Extract the (X, Y) coordinate from the center of the cell holding the provided text.  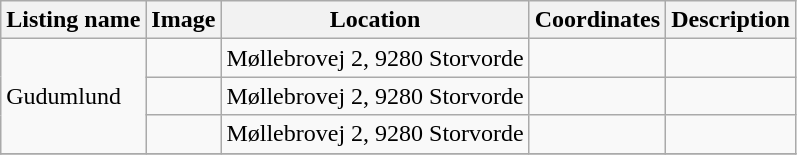
Image (184, 20)
Gudumlund (74, 96)
Coordinates (597, 20)
Location (375, 20)
Listing name (74, 20)
Description (731, 20)
